Search for the cell housing the specified text and yield its (X, Y) center coordinate. 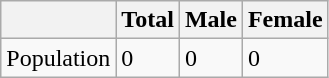
Population (58, 58)
Female (285, 20)
Male (210, 20)
Total (148, 20)
